Determine the (x, y) coordinate at the center of the cell enclosing the given text.  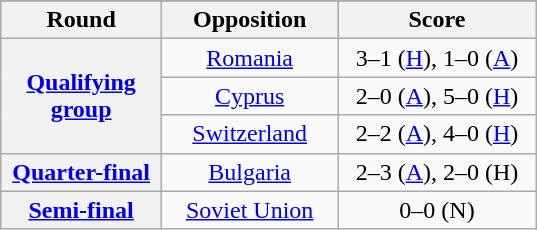
0–0 (N) (438, 210)
Score (438, 20)
Bulgaria (250, 172)
Switzerland (250, 134)
2–2 (A), 4–0 (H) (438, 134)
Qualifying group (82, 96)
3–1 (H), 1–0 (A) (438, 58)
Opposition (250, 20)
2–0 (A), 5–0 (H) (438, 96)
2–3 (A), 2–0 (H) (438, 172)
Semi-final (82, 210)
Round (82, 20)
Soviet Union (250, 210)
Romania (250, 58)
Cyprus (250, 96)
Quarter-final (82, 172)
